For the text-containing cell, return its midpoint in [X, Y] coordinate format. 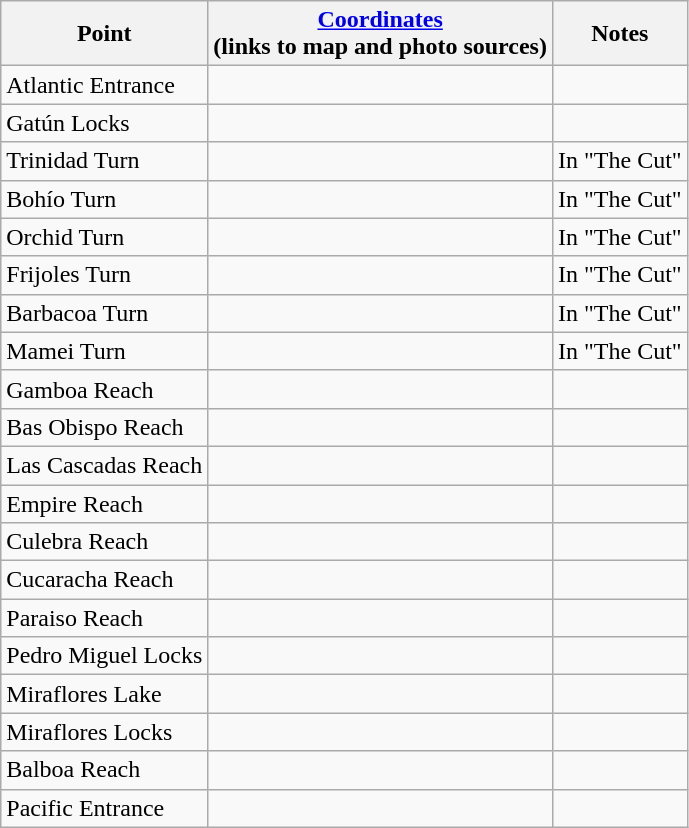
Pedro Miguel Locks [104, 656]
Barbacoa Turn [104, 313]
Gatún Locks [104, 123]
Balboa Reach [104, 770]
Cucaracha Reach [104, 580]
Gamboa Reach [104, 389]
Bohío Turn [104, 199]
Paraiso Reach [104, 618]
Orchid Turn [104, 237]
Bas Obispo Reach [104, 427]
Pacific Entrance [104, 808]
Las Cascadas Reach [104, 465]
Miraflores Lake [104, 694]
Miraflores Locks [104, 732]
Trinidad Turn [104, 161]
Culebra Reach [104, 542]
Point [104, 34]
Atlantic Entrance [104, 85]
Empire Reach [104, 503]
Frijoles Turn [104, 275]
Mamei Turn [104, 351]
Coordinates(links to map and photo sources) [380, 34]
Notes [620, 34]
